Pinpoint the cell where the given text exists, returning its (X, Y) midpoint coordinate. 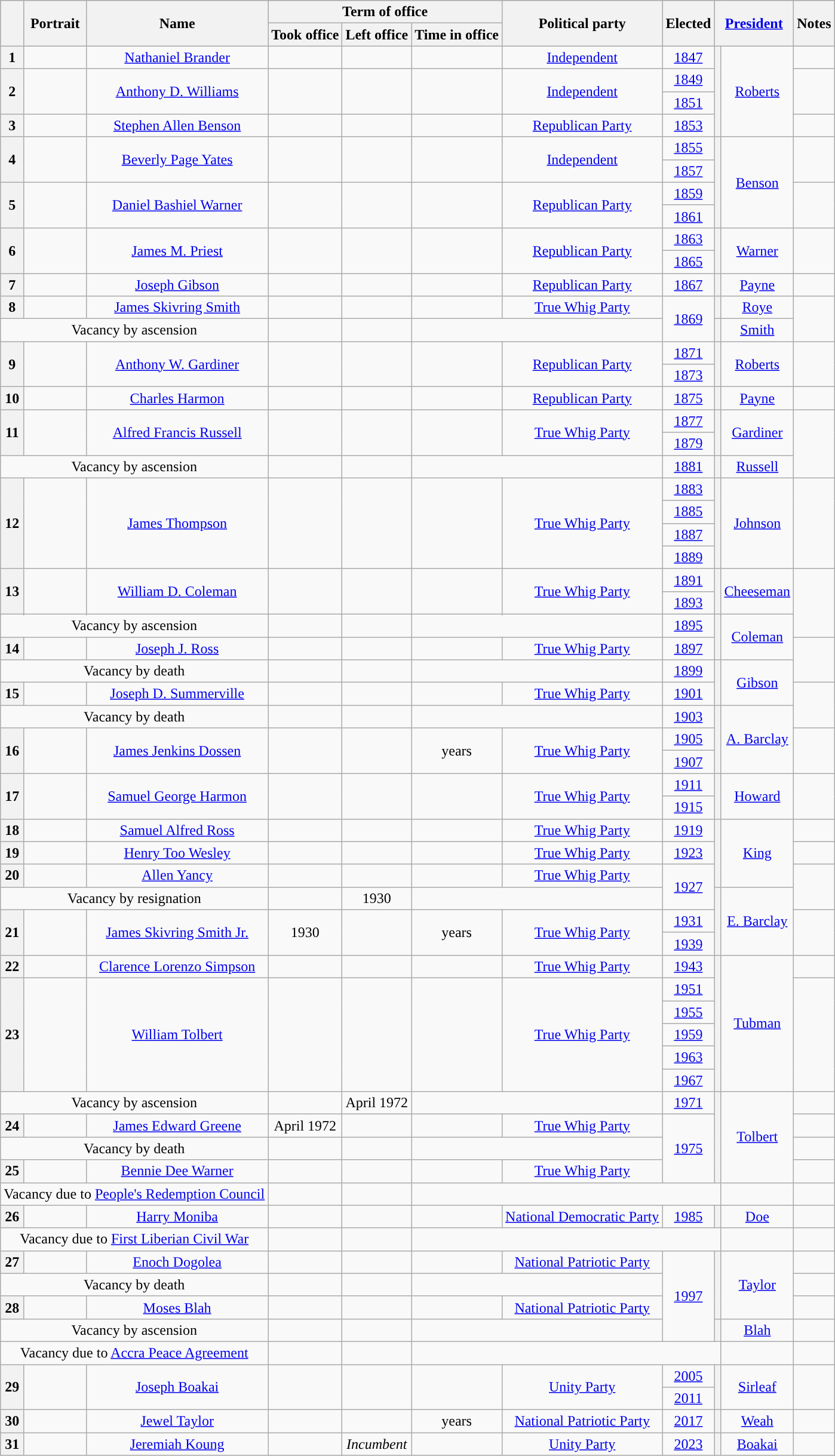
Roye (757, 308)
Incumbent (377, 1444)
1865 (688, 262)
Vacancy due to Accra Peace Agreement (134, 1353)
Doe (757, 1217)
Time in office (457, 35)
1857 (688, 171)
12 (12, 523)
9 (12, 364)
Jewel Taylor (177, 1421)
Enoch Dogolea (177, 1262)
20 (12, 876)
1901 (688, 694)
Notes (814, 23)
25 (12, 1171)
Blah (757, 1330)
1967 (688, 1080)
1911 (688, 785)
Tubman (757, 1023)
Anthony W. Gardiner (177, 364)
2005 (688, 1375)
Benson (757, 182)
Elected (688, 23)
Portrait (55, 23)
22 (12, 966)
1893 (688, 603)
1923 (688, 853)
26 (12, 1217)
1861 (688, 216)
10 (12, 398)
8 (12, 308)
Beverly Page Yates (177, 159)
Daniel Bashiel Warner (177, 205)
King (757, 853)
Joseph Gibson (177, 285)
1853 (688, 125)
1877 (688, 421)
27 (12, 1262)
1943 (688, 966)
16 (12, 751)
1889 (688, 557)
Taylor (757, 1285)
1885 (688, 512)
1867 (688, 285)
31 (12, 1444)
24 (12, 1126)
Joseph J. Ross (177, 648)
1847 (688, 57)
1927 (688, 887)
James Thompson (177, 523)
Samuel Alfred Ross (177, 830)
Nathaniel Brander (177, 57)
23 (12, 1034)
1873 (688, 376)
11 (12, 432)
17 (12, 796)
5 (12, 205)
Joseph Boakai (177, 1387)
Joseph D. Summerville (177, 694)
1955 (688, 1012)
1997 (688, 1296)
Smith (757, 330)
Vacancy by resignation (134, 898)
Boakai (757, 1444)
Weah (757, 1421)
Johnson (757, 523)
2 (12, 91)
James Edward Greene (177, 1126)
1871 (688, 353)
1903 (688, 717)
1879 (688, 444)
1883 (688, 489)
4 (12, 159)
E. Barclay (757, 921)
1915 (688, 807)
Coleman (757, 637)
William D. Coleman (177, 591)
Cheeseman (757, 591)
3 (12, 125)
1985 (688, 1217)
1855 (688, 148)
1963 (688, 1058)
Bennie Dee Warner (177, 1171)
1849 (688, 80)
21 (12, 932)
William Tolbert (177, 1034)
Harry Moniba (177, 1217)
1907 (688, 762)
Vacancy due to People's Redemption Council (134, 1194)
1851 (688, 103)
Term of office (385, 12)
1939 (688, 944)
1971 (688, 1103)
James M. Priest (177, 250)
1859 (688, 193)
1891 (688, 580)
1897 (688, 648)
1 (12, 57)
1887 (688, 535)
Charles Harmon (177, 398)
Stephen Allen Benson (177, 125)
Samuel George Harmon (177, 796)
1919 (688, 830)
National Democratic Party (582, 1217)
Howard (757, 796)
Anthony D. Williams (177, 91)
15 (12, 694)
29 (12, 1387)
James Skivring Smith Jr. (177, 932)
Vacancy due to First Liberian Civil War (134, 1239)
6 (12, 250)
Jeremiah Koung (177, 1444)
2011 (688, 1399)
Gardiner (757, 432)
1869 (688, 319)
1905 (688, 739)
1959 (688, 1035)
30 (12, 1421)
1881 (688, 466)
7 (12, 285)
14 (12, 648)
2017 (688, 1421)
2023 (688, 1444)
Russell (757, 466)
1863 (688, 239)
Gibson (757, 683)
A. Barclay (757, 739)
Warner (757, 250)
Henry Too Wesley (177, 853)
28 (12, 1307)
Took office (305, 35)
Tolbert (757, 1137)
1895 (688, 625)
18 (12, 830)
1951 (688, 989)
Moses Blah (177, 1307)
1899 (688, 671)
James Jenkins Dossen (177, 751)
19 (12, 853)
Allen Yancy (177, 876)
13 (12, 591)
1975 (688, 1148)
James Skivring Smith (177, 308)
Clarence Lorenzo Simpson (177, 966)
Political party (582, 23)
1931 (688, 921)
President (754, 23)
Sirleaf (757, 1387)
Left office (377, 35)
Name (177, 23)
Alfred Francis Russell (177, 432)
1875 (688, 398)
